Extract the (x, y) coordinate from the center of the cell holding the provided text.  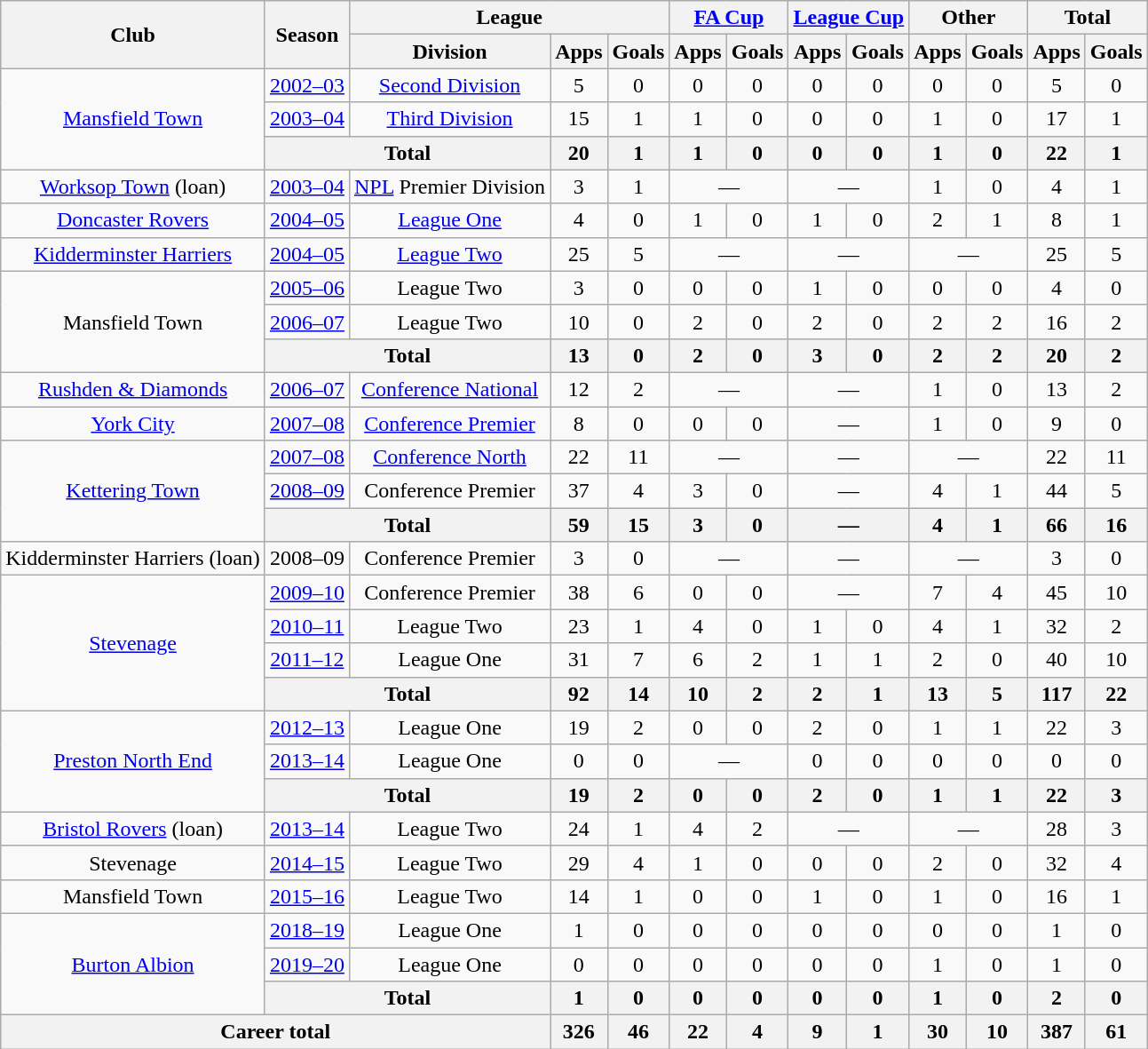
44 (1057, 491)
Kettering Town (133, 491)
37 (579, 491)
Season (307, 35)
40 (1057, 660)
Division (449, 52)
2015–16 (307, 896)
12 (579, 389)
2009–10 (307, 592)
46 (638, 1032)
Conference National (449, 389)
Third Division (449, 119)
23 (579, 626)
61 (1116, 1032)
31 (579, 660)
2018–19 (307, 930)
League Cup (849, 18)
387 (1057, 1032)
2005–06 (307, 288)
Career total (275, 1032)
30 (938, 1032)
Kidderminster Harriers (133, 254)
Rushden & Diamonds (133, 389)
Worksop Town (loan) (133, 187)
29 (579, 862)
326 (579, 1032)
FA Cup (729, 18)
Burton Albion (133, 964)
NPL Premier Division (449, 187)
Preston North End (133, 761)
17 (1057, 119)
28 (1057, 829)
59 (579, 525)
2014–15 (307, 862)
Doncaster Rovers (133, 220)
Bristol Rovers (loan) (133, 829)
92 (579, 694)
117 (1057, 694)
24 (579, 829)
45 (1057, 592)
2010–11 (307, 626)
Kidderminster Harriers (loan) (133, 559)
2012–13 (307, 727)
Conference North (449, 457)
2011–12 (307, 660)
66 (1057, 525)
2002–03 (307, 85)
Other (969, 18)
York City (133, 424)
League (509, 18)
2019–20 (307, 964)
Club (133, 35)
38 (579, 592)
Second Division (449, 85)
